Identify which cell holds the provided text, then report its (x, y) central coordinate. 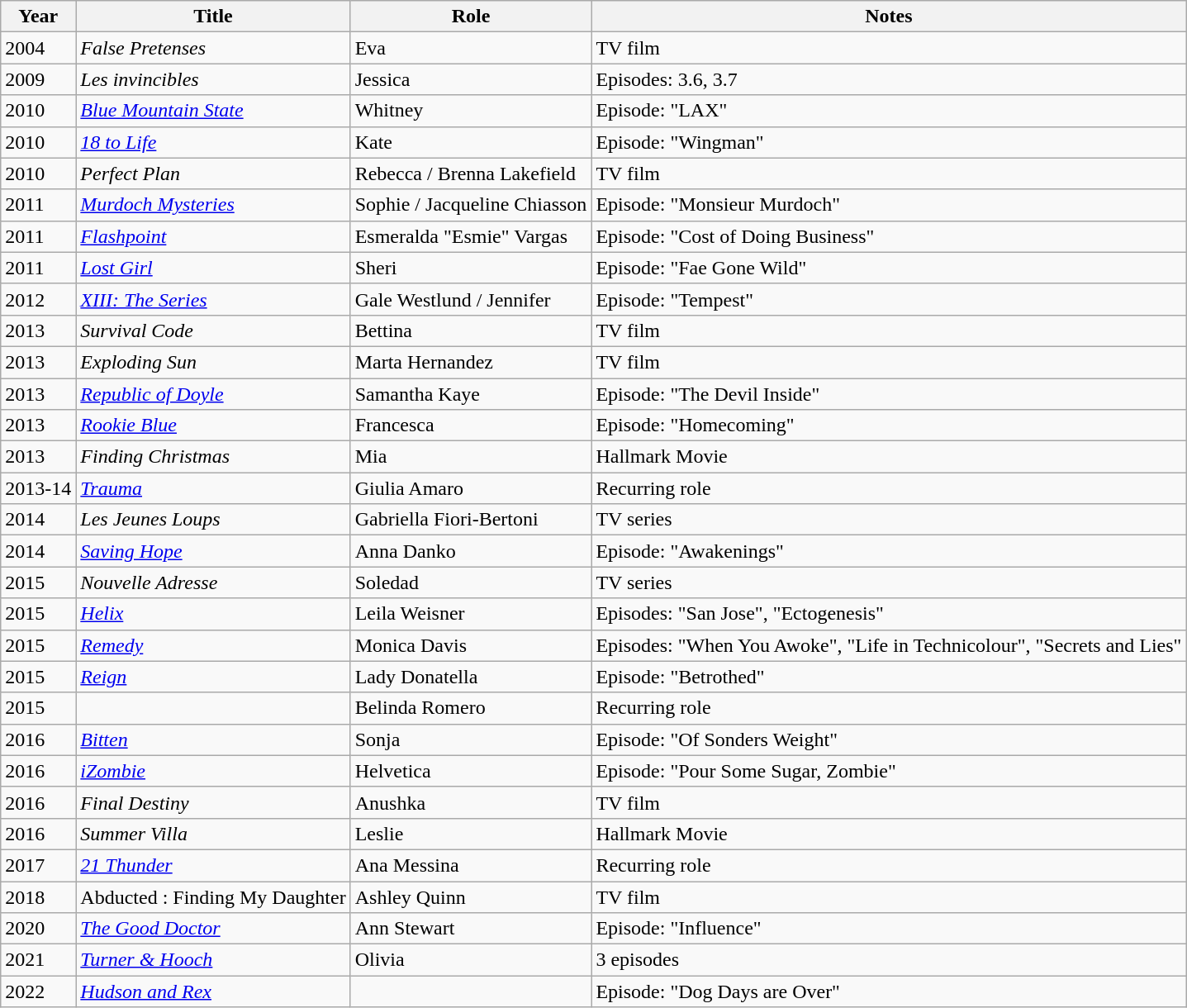
Ashley Quinn (471, 896)
Year (38, 17)
Monica Davis (471, 645)
Episode: "Tempest" (889, 299)
2017 (38, 865)
Esmeralda "Esmie" Vargas (471, 236)
2020 (38, 929)
Trauma (213, 488)
2004 (38, 48)
Exploding Sun (213, 362)
Giulia Amaro (471, 488)
Episode: "Fae Gone Wild" (889, 268)
Ann Stewart (471, 929)
Finding Christmas (213, 457)
Les invincibles (213, 79)
Episode: "Betrothed" (889, 677)
Sophie / Jacqueline Chiasson (471, 205)
False Pretenses (213, 48)
Episode: "The Devil Inside" (889, 394)
2012 (38, 299)
Survival Code (213, 330)
Lady Donatella (471, 677)
Soledad (471, 582)
Final Destiny (213, 802)
Republic of Doyle (213, 394)
Eva (471, 48)
Gale Westlund / Jennifer (471, 299)
Saving Hope (213, 551)
Episode: "Cost of Doing Business" (889, 236)
Belinda Romero (471, 708)
Jessica (471, 79)
Murdoch Mysteries (213, 205)
Notes (889, 17)
Helvetica (471, 771)
Blue Mountain State (213, 111)
Samantha Kaye (471, 394)
Sonja (471, 739)
Helix (213, 614)
Whitney (471, 111)
Title (213, 17)
Role (471, 17)
Gabriella Fiori-Bertoni (471, 520)
Anushka (471, 802)
Bitten (213, 739)
2009 (38, 79)
Rebecca / Brenna Lakefield (471, 174)
Summer Villa (213, 834)
Les Jeunes Loups (213, 520)
Episode: "Monsieur Murdoch" (889, 205)
XIII: The Series (213, 299)
Mia (471, 457)
Nouvelle Adresse (213, 582)
Kate (471, 142)
Episode: "LAX" (889, 111)
Leila Weisner (471, 614)
Episode: "Homecoming" (889, 426)
Olivia (471, 960)
2018 (38, 896)
Flashpoint (213, 236)
Leslie (471, 834)
Reign (213, 677)
Episode: "Pour Some Sugar, Zombie" (889, 771)
Perfect Plan (213, 174)
Bettina (471, 330)
18 to Life (213, 142)
Marta Hernandez (471, 362)
Remedy (213, 645)
Rookie Blue (213, 426)
Francesca (471, 426)
The Good Doctor (213, 929)
Episodes: "When You Awoke", "Life in Technicolour", "Secrets and Lies" (889, 645)
iZombie (213, 771)
Lost Girl (213, 268)
3 episodes (889, 960)
Episode: "Awakenings" (889, 551)
2021 (38, 960)
Episode: "Wingman" (889, 142)
Episode: "Of Sonders Weight" (889, 739)
2013-14 (38, 488)
21 Thunder (213, 865)
Turner & Hooch (213, 960)
Anna Danko (471, 551)
Ana Messina (471, 865)
Episodes: 3.6, 3.7 (889, 79)
Abducted : Finding My Daughter (213, 896)
2022 (38, 991)
Episodes: "San Jose", "Ectogenesis" (889, 614)
Hudson and Rex (213, 991)
Episode: "Dog Days are Over" (889, 991)
Sheri (471, 268)
Episode: "Influence" (889, 929)
